Identify which cell holds the provided text, then report its [X, Y] central coordinate. 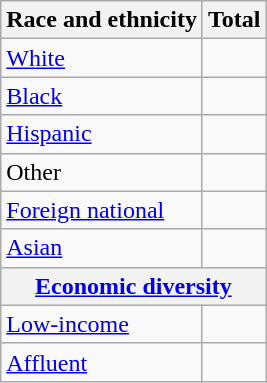
Asian [102, 248]
Foreign national [102, 210]
Race and ethnicity [102, 20]
White [102, 58]
Low-income [102, 324]
Total [234, 20]
Hispanic [102, 134]
Other [102, 172]
Economic diversity [134, 286]
Affluent [102, 362]
Black [102, 96]
